Return (X, Y) of the center of cell containing provided text 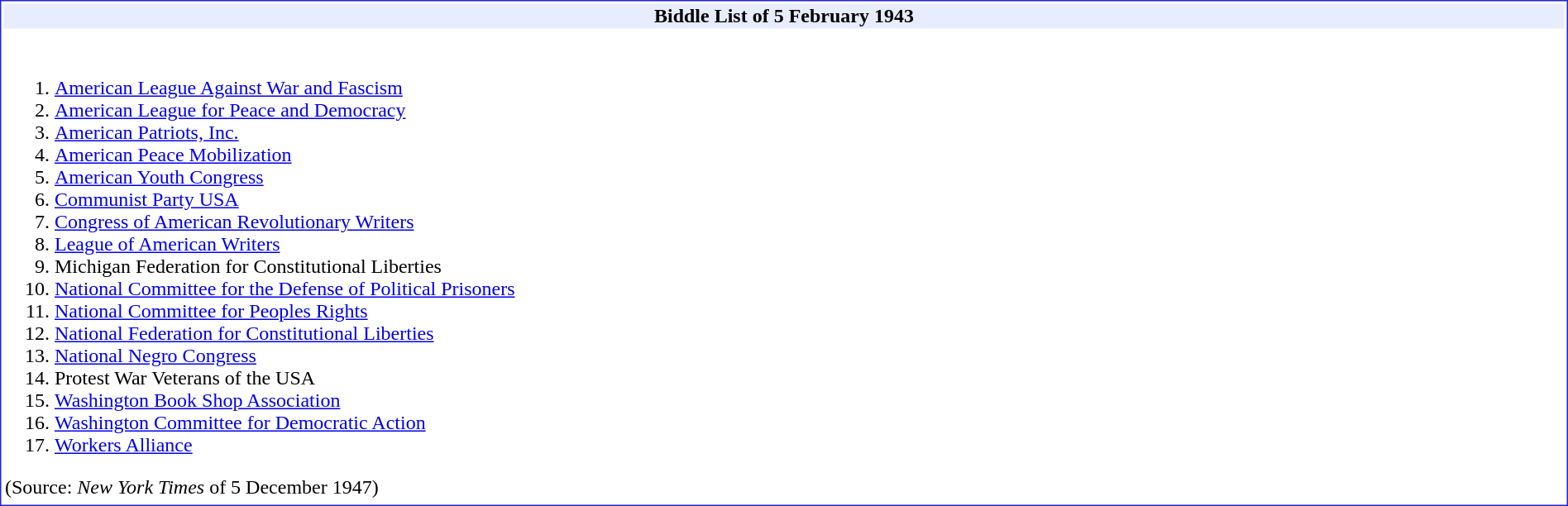
Biddle List of 5 February 1943 (784, 16)
